Search for the cell housing the specified text and yield its [x, y] center coordinate. 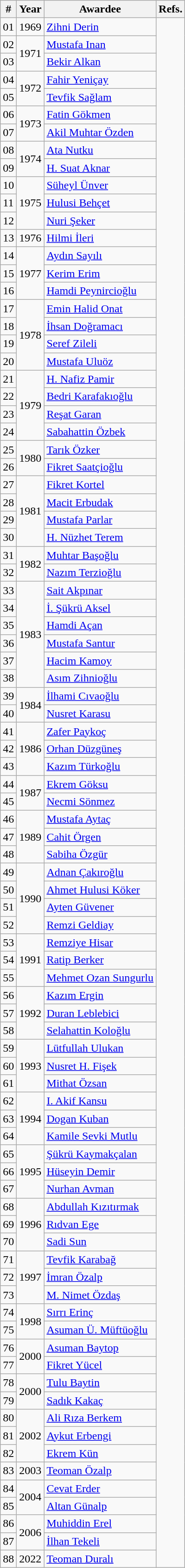
1969 [31, 27]
14 [8, 256]
1983 [31, 634]
28 [8, 502]
1997 [31, 1277]
Lütfullah Ulukan [100, 1048]
40 [8, 713]
33 [8, 590]
Sabahattin Özbek [100, 432]
59 [8, 1048]
1972 [31, 88]
1998 [31, 1321]
Ahmet Hulusi Köker [100, 890]
72 [8, 1277]
Hamdi Peynircioğlu [100, 291]
Ata Nutku [100, 150]
2022 [31, 1559]
Bedri Karafakıoğlu [100, 397]
Macit Erbudak [100, 502]
Mustafa Uluöz [100, 361]
01 [8, 27]
75 [8, 1330]
Sabiha Özgür [100, 855]
11 [8, 203]
Tevfik Sağlam [100, 97]
Nusret Karasu [100, 713]
Fikret Yücel [100, 1365]
66 [8, 1171]
M. Nimet Özdaş [100, 1295]
Nuri Şeker [100, 221]
79 [8, 1401]
Hacim Kamoy [100, 661]
48 [8, 855]
Nusret H. Fişek [100, 1066]
54 [8, 960]
Remziye Hisar [100, 942]
74 [8, 1312]
17 [8, 309]
1992 [31, 1013]
80 [8, 1418]
13 [8, 238]
44 [8, 784]
Hilmi İleri [100, 238]
İlhami Cıvaoğlu [100, 696]
29 [8, 520]
20 [8, 361]
84 [8, 1488]
76 [8, 1348]
Cahit Örgen [100, 837]
# [8, 9]
67 [8, 1189]
77 [8, 1365]
Reşat Garan [100, 414]
Dogan Kuban [100, 1119]
Mustafa Santur [100, 643]
Süheyl Ünver [100, 185]
Sırrı Erinç [100, 1312]
Ekrem Kün [100, 1453]
07 [8, 132]
71 [8, 1259]
Cevat Erder [100, 1488]
Year [31, 9]
Asuman Baytop [100, 1348]
70 [8, 1242]
08 [8, 150]
51 [8, 907]
Mithat Özsan [100, 1084]
Nazım Terzioğlu [100, 573]
Ali Rıza Berkem [100, 1418]
39 [8, 696]
Teoman Özalp [100, 1471]
1994 [31, 1119]
38 [8, 678]
35 [8, 626]
Necmi Sönmez [100, 802]
60 [8, 1066]
22 [8, 397]
1993 [31, 1066]
1977 [31, 273]
57 [8, 1013]
50 [8, 890]
Bekir Alkan [100, 62]
Kamile Sevki Mutlu [100, 1136]
87 [8, 1541]
Hüseyin Demir [100, 1171]
Teoman Duralı [100, 1559]
Tevfik Karabağ [100, 1259]
İmran Özalp [100, 1277]
23 [8, 414]
Asuman Ü. Müftüoğlu [100, 1330]
27 [8, 484]
16 [8, 291]
73 [8, 1295]
1975 [31, 203]
64 [8, 1136]
H. Suat Aknar [100, 167]
53 [8, 942]
21 [8, 379]
Sadık Kakaç [100, 1401]
Mustafa Aytaç [100, 819]
Muhtar Başoğlu [100, 555]
1979 [31, 405]
24 [8, 432]
2004 [31, 1497]
H. Nüzhet Terem [100, 538]
2006 [31, 1532]
30 [8, 538]
Fikret Kortel [100, 484]
31 [8, 555]
1978 [31, 335]
Mehmet Ozan Sungurlu [100, 978]
Fikret Saatçioğlu [100, 467]
Seref Zileli [100, 344]
83 [8, 1471]
1991 [31, 960]
H. Nafiz Pamir [100, 379]
82 [8, 1453]
Abdullah Kızıtırmak [100, 1207]
65 [8, 1154]
İlhan Tekeli [100, 1541]
85 [8, 1506]
Ayten Güvener [100, 907]
47 [8, 837]
46 [8, 819]
Sadi Sun [100, 1242]
06 [8, 115]
Fahir Yeniçay [100, 80]
Awardee [100, 9]
Nurhan Avman [100, 1189]
Mustafa Inan [100, 44]
Fatin Gökmen [100, 115]
1974 [31, 159]
18 [8, 326]
1996 [31, 1224]
2002 [31, 1436]
86 [8, 1524]
1987 [31, 793]
61 [8, 1084]
62 [8, 1101]
İhsan Doğramacı [100, 326]
15 [8, 273]
37 [8, 661]
1980 [31, 458]
1982 [31, 564]
1981 [31, 511]
Zafer Paykoç [100, 731]
34 [8, 608]
Şükrü Kaymakçalan [100, 1154]
Hamdi Açan [100, 626]
Kazım Ergin [100, 995]
1984 [31, 705]
78 [8, 1383]
58 [8, 1030]
43 [8, 766]
52 [8, 925]
Orhan Düzgüneş [100, 749]
41 [8, 731]
Ratip Berker [100, 960]
81 [8, 1436]
1990 [31, 899]
36 [8, 643]
Ekrem Göksu [100, 784]
1986 [31, 749]
Altan Günalp [100, 1506]
12 [8, 221]
Asım Zihnioğlu [100, 678]
32 [8, 573]
Adnan Çakıroğlu [100, 872]
Mustafa Parlar [100, 520]
09 [8, 167]
I. Akif Kansu [100, 1101]
Duran Leblebici [100, 1013]
İ. Şükrü Aksel [100, 608]
88 [8, 1559]
Sait Akpınar [100, 590]
Refs. [171, 9]
Aykut Erbengi [100, 1436]
Emin Halid Onat [100, 309]
03 [8, 62]
1971 [31, 53]
Zihni Derin [100, 27]
04 [8, 80]
Selahattin Koloğlu [100, 1030]
Kazım Türkoğlu [100, 766]
55 [8, 978]
1989 [31, 837]
Akil Muhtar Özden [100, 132]
69 [8, 1224]
Aydın Sayılı [100, 256]
26 [8, 467]
10 [8, 185]
68 [8, 1207]
Tulu Baytin [100, 1383]
45 [8, 802]
Muhiddin Erel [100, 1524]
1976 [31, 238]
Remzi Geldiay [100, 925]
02 [8, 44]
Tarık Özker [100, 449]
1973 [31, 124]
05 [8, 97]
56 [8, 995]
49 [8, 872]
Hulusi Behçet [100, 203]
1995 [31, 1171]
2003 [31, 1471]
42 [8, 749]
25 [8, 449]
Rıdvan Ege [100, 1224]
Kerim Erim [100, 273]
63 [8, 1119]
19 [8, 344]
